Determine the (X, Y) coordinate at the center of the cell enclosing the given text.  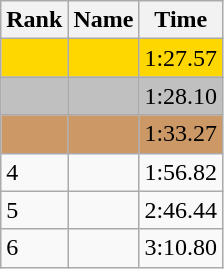
1:28.10 (181, 96)
4 (34, 172)
2:46.44 (181, 210)
1:56.82 (181, 172)
Name (104, 20)
1:33.27 (181, 134)
5 (34, 210)
6 (34, 248)
Rank (34, 20)
1:27.57 (181, 58)
3:10.80 (181, 248)
Time (181, 20)
